From the cell containing the given text, extract its center point as (X, Y) coordinate. 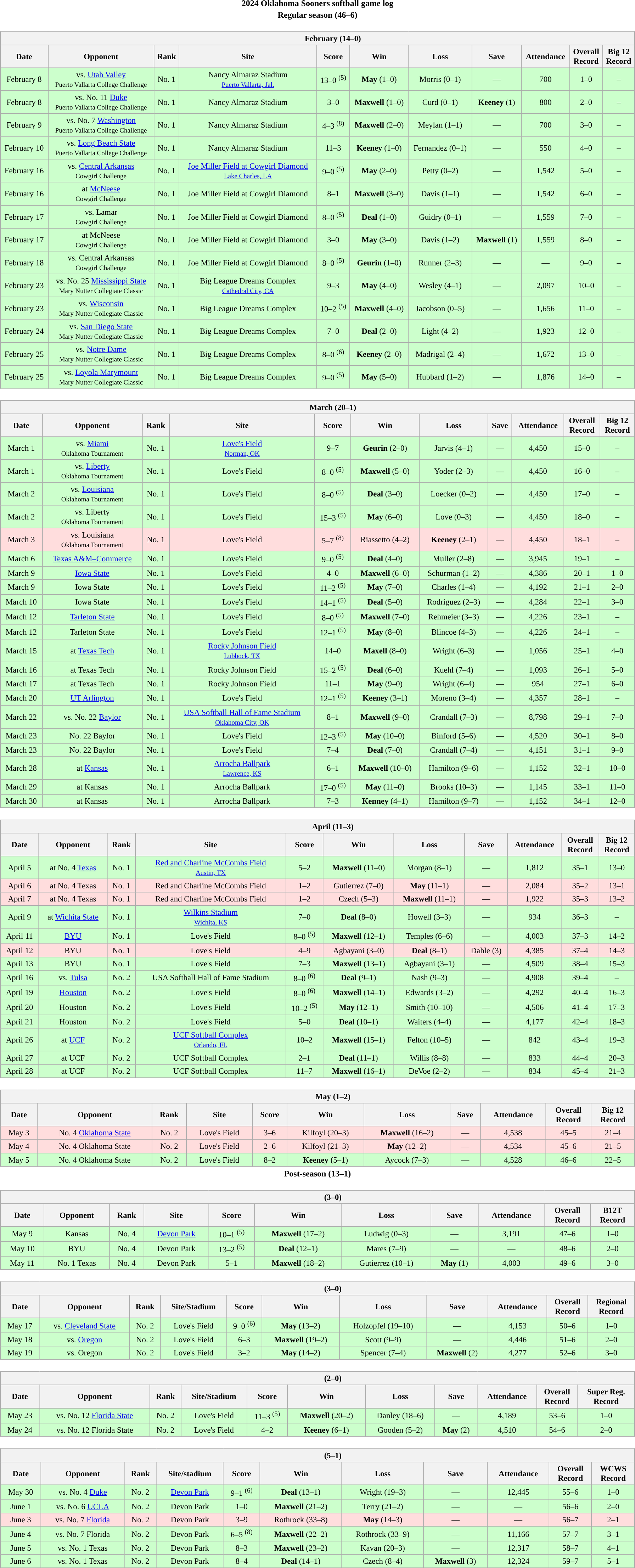
12,324 (518, 1561)
Brooks (10–3) (454, 787)
4,528 (513, 1160)
April 9 (20, 917)
15–3 (5) (332, 517)
Maxwell (10–0) (385, 768)
4,509 (535, 963)
954 (538, 684)
May (14–3) (383, 1520)
vs. No. 25 Mississippi StateMary Nutter Collegiate Classic (101, 286)
23–1 (582, 617)
Curd (0–1) (440, 102)
11–3 (333, 148)
19–3 (617, 1040)
1,922 (535, 899)
Willis (8–8) (429, 1058)
5–7 (8) (332, 540)
Wright (6–3) (454, 651)
4,284 (538, 602)
Kansas (77, 1234)
2–6 (270, 1146)
UT Arlington (92, 698)
USA Softball Hall of Fame Stadium (210, 978)
No. 1 Texas (77, 1263)
WCWSRecord (613, 1473)
Czech (8–4) (383, 1561)
24–1 (582, 632)
53–6 (557, 1416)
Deal (8–0) (359, 917)
16–3 (617, 993)
3,191 (511, 1234)
Hamilton (9–7) (454, 801)
Deal (8–1) (429, 950)
4,510 (507, 1430)
3–9 (242, 1520)
Wright (19–3) (383, 1492)
4,446 (517, 1340)
934 (535, 917)
May 9 (22, 1234)
45–4 (580, 1071)
Gutierrez (7–0) (359, 886)
4,534 (513, 1146)
April 16 (20, 978)
39–4 (580, 978)
Maxwell (20–2) (326, 1416)
834 (535, 1071)
February 10 (24, 148)
Kuehl (7–4) (454, 670)
1,812 (535, 867)
Maxwell (1) (496, 240)
Deal (1–0) (379, 217)
22–5 (613, 1160)
February 9 (24, 125)
14–3 (617, 950)
1,656 (546, 308)
Czech (5–3) (359, 899)
Waiters (4–4) (429, 1022)
11–7 (305, 1071)
March 15 (21, 651)
8–4 (242, 1561)
11–3 (5) (267, 1416)
Love's FieldNorman, OK (242, 448)
18–3 (617, 1022)
Guidry (0–1) (440, 217)
February 18 (24, 262)
vs. No. 4 Duke (83, 1492)
Crandall (7–3) (454, 716)
Maxwell (3–0) (379, 193)
25–1 (582, 651)
37–4 (580, 950)
May (11–0) (385, 787)
2,084 (535, 886)
21–4 (613, 1133)
Danley (18–6) (400, 1416)
59–7 (571, 1561)
May 5 (19, 1160)
March 20 (21, 698)
34–1 (582, 801)
April 6 (20, 886)
13–0 (5) (333, 79)
April 7 (20, 899)
March 22 (21, 716)
April 28 (20, 1071)
Maxwell (5–0) (385, 471)
May (10–0) (385, 736)
Binford (5–6) (454, 736)
vs. San Diego StateMary Nutter Collegiate Classic (101, 331)
Keeney (6–1) (326, 1430)
vs. No. 6 UCLA (83, 1506)
18–1 (582, 540)
14–2 (617, 936)
6–1 (332, 768)
May (11–1) (429, 886)
Mares (7–9) (386, 1249)
March 28 (21, 768)
Loecker (0–2) (454, 494)
Hamilton (9–6) (454, 768)
Maxwell (16–2) (407, 1133)
45–6 (568, 1146)
April (11–3) (317, 827)
Rehmeier (3–3) (454, 617)
Kilfoyl (21–3) (325, 1146)
21–1 (582, 587)
4,506 (535, 1007)
Keeney (3–1) (385, 698)
June 3 (21, 1520)
Red and Charline McCombs FieldAustin, TX (210, 867)
52–6 (568, 1353)
1,672 (546, 354)
June 1 (21, 1506)
Hubbard (1–2) (440, 377)
11–2 (5) (332, 587)
Kenney (4–1) (385, 801)
Ludwig (0–3) (386, 1234)
May 18 (20, 1340)
15–2 (5) (332, 670)
20–3 (617, 1058)
31–1 (582, 750)
Aycock (7–3) (407, 1160)
4,177 (535, 1022)
8–2 (270, 1160)
May (12–1) (359, 1007)
May (12–2) (407, 1146)
9–7 (332, 448)
28–1 (582, 698)
Deal (13–1) (301, 1492)
May (1) (455, 1263)
April 5 (20, 867)
20–1 (582, 573)
vs. No. 22 Baylor (92, 716)
27–1 (582, 684)
Maxwell (11–1) (429, 899)
Maxwell (16–1) (359, 1071)
May 10 (22, 1249)
50–6 (568, 1325)
vs. No. 11 DukePuerto Vallarta College Challenge (101, 102)
Petty (0–2) (440, 171)
May 3 (19, 1133)
48–6 (568, 1249)
April 12 (20, 950)
10–1 (5) (232, 1234)
Blincoe (4–3) (454, 632)
B12TRecord (612, 1215)
Gutierrez (10–1) (386, 1263)
14–1 (5) (332, 602)
June 4 (21, 1534)
Rodriguez (2–3) (454, 602)
Keeney (1–0) (379, 148)
vs. Long Beach StatePuerto Vallarta College Challenge (101, 148)
8–3 (242, 1548)
42–4 (580, 1022)
March 3 (21, 540)
49–6 (568, 1263)
Deal (9–1) (359, 978)
vs. Notre DameMary Nutter Collegiate Classic (101, 354)
Jacobson (0–5) (440, 308)
vs. Tulsa (73, 978)
10–2 (305, 1040)
30–1 (582, 736)
Rothrock (33–8) (301, 1520)
vs. Loyola MarymountMary Nutter Collegiate Classic (101, 377)
4,908 (535, 978)
Nancy Almaraz StadiumPuerto Vallarta, Jal. (248, 79)
Holzopfel (19–10) (383, 1325)
Wilkins StadiumWichita, KS (210, 917)
56–6 (571, 1506)
May 30 (21, 1492)
Morgan (8–1) (429, 867)
38–4 (580, 963)
February (14–0) (317, 38)
Site/stadium (190, 1473)
Keeney (1) (496, 102)
Rothrock (33–9) (383, 1534)
Deal (7–0) (385, 750)
June 6 (21, 1561)
21–3 (617, 1071)
Rocky Johnson FieldLubbock, TX (242, 651)
3–1 (613, 1534)
May 17 (20, 1325)
57–7 (571, 1534)
Deal (6–0) (385, 670)
Geurin (2–0) (385, 448)
at Wichita State (73, 917)
March (20–1) (317, 407)
Deal (5–0) (385, 602)
5–2 (305, 867)
Kilfoyl (20–3) (325, 1133)
Deal (14–1) (301, 1561)
56–7 (571, 1520)
Temples (6–6) (429, 936)
Texas A&M–Commerce (92, 558)
9–3 (333, 286)
17–0 (582, 494)
Maxwell (6–0) (385, 573)
May 4 (19, 1146)
Arrocha BallparkLawrence, KS (242, 768)
47–6 (568, 1234)
(2–0) (317, 1378)
44–4 (580, 1058)
Felton (10–5) (429, 1040)
4,357 (538, 698)
May 19 (20, 1353)
DeVoe (2–2) (429, 1071)
Edwards (3–2) (429, 993)
12,317 (518, 1548)
12,445 (518, 1492)
March 29 (21, 787)
17–3 (617, 1007)
2,097 (546, 286)
4,153 (517, 1325)
3–2 (244, 1353)
Gooden (5–2) (400, 1430)
(5–1) (317, 1455)
55–6 (571, 1492)
vs. MiamiOklahoma Tournament (92, 448)
58–7 (571, 1548)
vs. Cleveland State (84, 1325)
Keeney (2–0) (379, 354)
35–3 (580, 899)
vs. WisconsinMary Nutter Collegiate Classic (101, 308)
Morris (0–1) (440, 79)
11,166 (518, 1534)
842 (535, 1040)
4,292 (535, 993)
Maxwell (2–0) (379, 125)
35–1 (580, 867)
12–3 (5) (332, 736)
Maxwell (19–2) (300, 1340)
April 11 (20, 936)
April 20 (20, 1007)
8,798 (538, 716)
Deal (12–1) (298, 1249)
May (8–0) (385, 632)
4,277 (517, 1353)
May (7–0) (385, 587)
May (1–2) (317, 1097)
54–6 (557, 1430)
Deal (3–0) (385, 494)
40–4 (580, 993)
Light (4–2) (440, 331)
13–2 (5) (232, 1249)
Geurin (1–0) (379, 262)
51–6 (568, 1340)
37–3 (580, 936)
Moreno (3–4) (454, 698)
4,151 (538, 750)
Joe Miller Field at Cowgirl DiamondLake Charles, LA (248, 171)
Maxwell (12–1) (359, 936)
Deal (11–1) (359, 1058)
6–3 (244, 1340)
Smith (10–10) (429, 1007)
13–2 (617, 899)
March 16 (21, 670)
April 27 (20, 1058)
29–1 (582, 716)
4,386 (538, 573)
April 19 (20, 993)
Agbayani (3–0) (359, 950)
41–4 (580, 1007)
Terry (21–2) (383, 1506)
19–1 (582, 558)
Scott (9–9) (383, 1340)
Super Reg.Record (606, 1397)
Wright (6–4) (454, 684)
Big League Dreams ComplexCathedral City, CA (248, 286)
May (5–0) (379, 377)
15–0 (582, 448)
June 5 (21, 1548)
Love (0–3) (454, 517)
February 24 (24, 331)
May (6–0) (385, 517)
9–1 (6) (242, 1492)
Maxwell (1–0) (379, 102)
9–0 (6) (244, 1325)
May (3–0) (379, 240)
Maxwell (13–1) (359, 963)
21–5 (613, 1146)
Meylan (1–1) (440, 125)
15–3 (617, 963)
Charles (1–4) (454, 587)
Maxwell (11–0) (359, 867)
4–3 (8) (333, 125)
3–6 (270, 1133)
33–1 (582, 787)
UCF Softball ComplexOrlando, FL (210, 1040)
Runner (2–3) (440, 262)
26–1 (582, 670)
Davis (1–2) (440, 240)
Maxwell (15–1) (359, 1040)
Yoder (2–3) (454, 471)
800 (546, 102)
17–0 (5) (332, 787)
Spencer (7–4) (383, 1353)
April 13 (20, 963)
Deal (10–1) (359, 1022)
Nash (9–3) (429, 978)
Crandall (7–4) (454, 750)
1,876 (546, 377)
Agbayani (3–1) (429, 963)
March 10 (21, 602)
1,923 (546, 331)
May (2–0) (379, 171)
1,056 (538, 651)
45–5 (568, 1133)
Deal (2–0) (379, 331)
Maxwell (17–2) (298, 1234)
Madrigal (2–4) (440, 354)
Deal (4–0) (385, 558)
4,385 (535, 950)
32–1 (582, 768)
March 17 (21, 684)
March 30 (21, 801)
USA Softball Hall of Fame StadiumOklahoma City, OK (242, 716)
Kavan (20–3) (383, 1548)
Maxwell (2) (457, 1353)
Maxwell (9–0) (385, 716)
4,189 (507, 1416)
46–6 (568, 1160)
Maxwell (18–2) (298, 1263)
Fernandez (0–1) (440, 148)
4,520 (538, 736)
Howell (3–3) (429, 917)
4–9 (305, 950)
7–4 (332, 750)
18–0 (582, 517)
13–1 (617, 886)
Keeney (5–1) (325, 1160)
1,145 (538, 787)
March 6 (21, 558)
4,538 (513, 1133)
Riassetto (4–2) (385, 540)
May (9–0) (385, 684)
35–2 (580, 886)
May 11 (22, 1263)
Maxwell (23–2) (301, 1548)
Maxwell (4–0) (379, 308)
May (13–2) (300, 1325)
May (14–2) (300, 1353)
Maxwell (22–2) (301, 1534)
vs. No. 7 WashingtonPuerto Vallarta College Challenge (101, 125)
4,192 (538, 587)
vs. LamarCowgirl Challenge (101, 217)
May (2) (456, 1430)
43–4 (580, 1040)
May (4–0) (379, 286)
RegionalRecord (611, 1307)
6–5 (8) (242, 1534)
vs. Utah ValleyPuerto Vallarta College Challenge (101, 79)
833 (535, 1058)
Maxwell (7–0) (385, 617)
Jarvis (4–1) (454, 448)
550 (546, 148)
11–1 (332, 684)
Maxwell (14–1) (359, 993)
1,093 (538, 670)
April 26 (20, 1040)
Muller (2–8) (454, 558)
May (1–0) (379, 79)
3,945 (538, 558)
Wesley (4–1) (440, 286)
36–3 (580, 917)
Davis (1–1) (440, 193)
Maxwell (3) (455, 1561)
April 21 (20, 1022)
May 24 (20, 1430)
Maxwell (21–2) (301, 1506)
22–1 (582, 602)
Dahle (3) (486, 950)
16–0 (582, 471)
Maxell (8–0) (385, 651)
May 23 (20, 1416)
4–1 (613, 1548)
Keeney (2–1) (454, 540)
Schurman (1–2) (454, 573)
4–2 (267, 1430)
